Scan for the cell matching the given text and deliver its (x, y) coordinate at center. 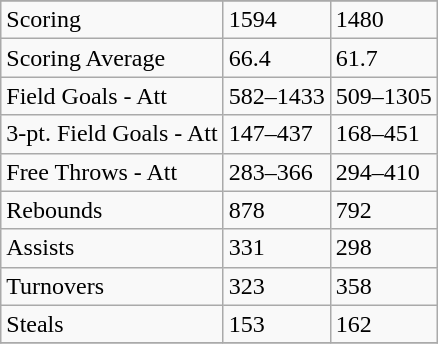
3-pt. Field Goals - Att (112, 134)
Free Throws - Att (112, 172)
Steals (112, 324)
Assists (112, 248)
323 (276, 286)
168–451 (384, 134)
878 (276, 210)
294–410 (384, 172)
792 (384, 210)
Scoring (112, 20)
Scoring Average (112, 58)
61.7 (384, 58)
298 (384, 248)
582–1433 (276, 96)
Turnovers (112, 286)
331 (276, 248)
358 (384, 286)
153 (276, 324)
162 (384, 324)
Rebounds (112, 210)
66.4 (276, 58)
Field Goals - Att (112, 96)
1594 (276, 20)
1480 (384, 20)
509–1305 (384, 96)
283–366 (276, 172)
147–437 (276, 134)
